Identify which cell holds the provided text, then report its (x, y) central coordinate. 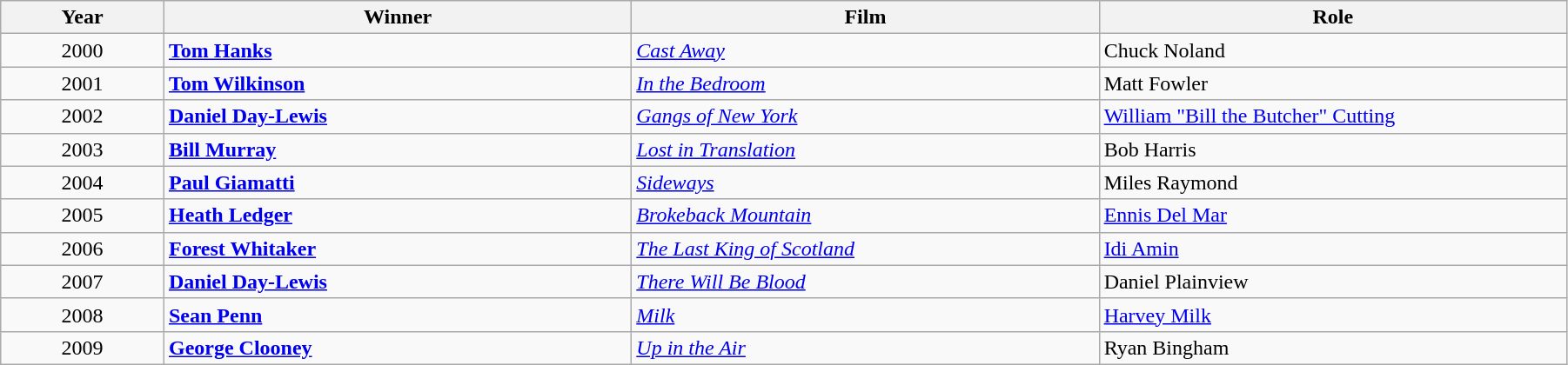
Tom Wilkinson (397, 83)
Forest Whitaker (397, 249)
2006 (83, 249)
2009 (83, 348)
Bill Murray (397, 149)
Chuck Noland (1333, 50)
Year (83, 17)
Ennis Del Mar (1333, 216)
2004 (83, 182)
William "Bill the Butcher" Cutting (1333, 116)
Idi Amin (1333, 249)
2008 (83, 315)
In the Bedroom (865, 83)
Matt Fowler (1333, 83)
There Will Be Blood (865, 282)
Tom Hanks (397, 50)
Lost in Translation (865, 149)
Milk (865, 315)
Up in the Air (865, 348)
2003 (83, 149)
Role (1333, 17)
Gangs of New York (865, 116)
Ryan Bingham (1333, 348)
Brokeback Mountain (865, 216)
Sean Penn (397, 315)
George Clooney (397, 348)
Sideways (865, 182)
2000 (83, 50)
The Last King of Scotland (865, 249)
Heath Ledger (397, 216)
Bob Harris (1333, 149)
Winner (397, 17)
Miles Raymond (1333, 182)
Daniel Plainview (1333, 282)
Harvey Milk (1333, 315)
2005 (83, 216)
2001 (83, 83)
2007 (83, 282)
2002 (83, 116)
Cast Away (865, 50)
Film (865, 17)
Paul Giamatti (397, 182)
